Locate the cell with the specified text and output its [x, y] center coordinate. 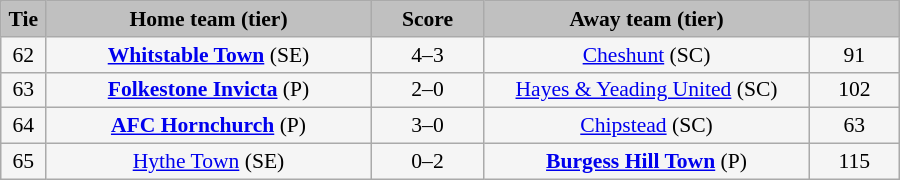
2–0 [427, 90]
Hayes & Yeading United (SC) [647, 90]
Away team (tier) [647, 19]
91 [854, 55]
Whitstable Town (SE) [209, 55]
65 [24, 162]
0–2 [427, 162]
Cheshunt (SC) [647, 55]
4–3 [427, 55]
62 [24, 55]
Tie [24, 19]
64 [24, 126]
AFC Hornchurch (P) [209, 126]
Folkestone Invicta (P) [209, 90]
Burgess Hill Town (P) [647, 162]
Home team (tier) [209, 19]
3–0 [427, 126]
Chipstead (SC) [647, 126]
102 [854, 90]
115 [854, 162]
Score [427, 19]
Hythe Town (SE) [209, 162]
